Detect which cell encompasses the target text, then output its [x, y] center coordinate. 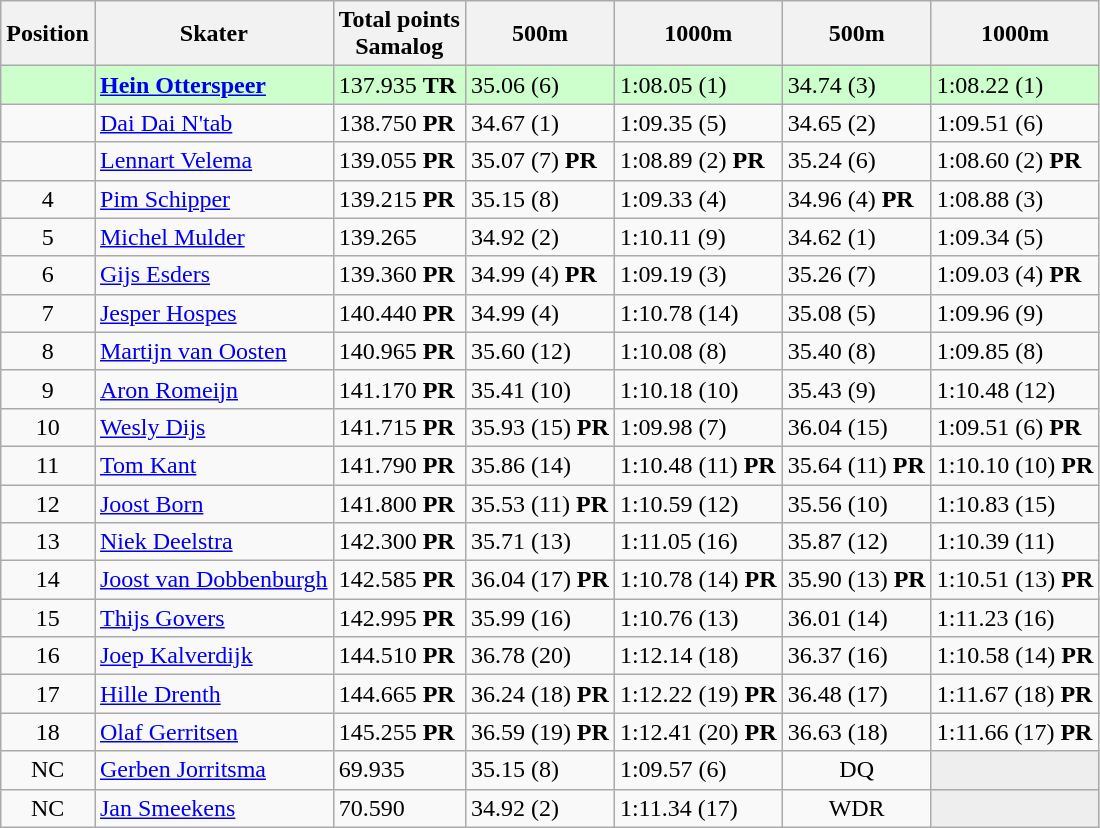
1:08.88 (3) [1015, 199]
1:10.78 (14) PR [698, 580]
69.935 [399, 770]
14 [48, 580]
34.96 (4) PR [856, 199]
141.715 PR [399, 427]
34.74 (3) [856, 85]
1:10.76 (13) [698, 618]
34.67 (1) [540, 123]
1:10.11 (9) [698, 237]
1:08.89 (2) PR [698, 161]
1:11.23 (16) [1015, 618]
1:08.60 (2) PR [1015, 161]
137.935 TR [399, 85]
1:10.08 (8) [698, 351]
1:09.51 (6) PR [1015, 427]
Lennart Velema [214, 161]
1:12.14 (18) [698, 656]
35.90 (13) PR [856, 580]
13 [48, 542]
141.790 PR [399, 465]
Aron Romeijn [214, 389]
144.665 PR [399, 694]
36.48 (17) [856, 694]
36.63 (18) [856, 732]
1:10.78 (14) [698, 313]
1:12.22 (19) PR [698, 694]
Skater [214, 34]
1:09.19 (3) [698, 275]
15 [48, 618]
1:08.22 (1) [1015, 85]
1:10.51 (13) PR [1015, 580]
1:09.96 (9) [1015, 313]
36.24 (18) PR [540, 694]
1:09.57 (6) [698, 770]
Martijn van Oosten [214, 351]
18 [48, 732]
139.265 [399, 237]
1:09.85 (8) [1015, 351]
142.585 PR [399, 580]
36.37 (16) [856, 656]
11 [48, 465]
35.86 (14) [540, 465]
145.255 PR [399, 732]
35.64 (11) PR [856, 465]
35.40 (8) [856, 351]
35.26 (7) [856, 275]
139.215 PR [399, 199]
Olaf Gerritsen [214, 732]
35.71 (13) [540, 542]
Hein Otterspeer [214, 85]
1:09.98 (7) [698, 427]
35.93 (15) PR [540, 427]
35.60 (12) [540, 351]
35.53 (11) PR [540, 503]
7 [48, 313]
1:09.03 (4) PR [1015, 275]
1:11.34 (17) [698, 808]
70.590 [399, 808]
1:10.59 (12) [698, 503]
10 [48, 427]
Dai Dai N'tab [214, 123]
34.99 (4) PR [540, 275]
34.99 (4) [540, 313]
DQ [856, 770]
WDR [856, 808]
35.87 (12) [856, 542]
Thijs Govers [214, 618]
4 [48, 199]
Jesper Hospes [214, 313]
35.41 (10) [540, 389]
34.65 (2) [856, 123]
Wesly Dijs [214, 427]
35.56 (10) [856, 503]
Joost Born [214, 503]
142.995 PR [399, 618]
138.750 PR [399, 123]
Tom Kant [214, 465]
Position [48, 34]
36.04 (17) PR [540, 580]
34.62 (1) [856, 237]
35.43 (9) [856, 389]
Niek Deelstra [214, 542]
1:09.51 (6) [1015, 123]
Joost van Dobbenburgh [214, 580]
Total points Samalog [399, 34]
1:12.41 (20) PR [698, 732]
Pim Schipper [214, 199]
1:10.48 (12) [1015, 389]
1:09.33 (4) [698, 199]
142.300 PR [399, 542]
1:10.58 (14) PR [1015, 656]
141.170 PR [399, 389]
1:08.05 (1) [698, 85]
1:10.83 (15) [1015, 503]
36.78 (20) [540, 656]
36.59 (19) PR [540, 732]
1:11.66 (17) PR [1015, 732]
35.08 (5) [856, 313]
8 [48, 351]
36.01 (14) [856, 618]
140.965 PR [399, 351]
Hille Drenth [214, 694]
16 [48, 656]
141.800 PR [399, 503]
35.24 (6) [856, 161]
Jan Smeekens [214, 808]
6 [48, 275]
9 [48, 389]
1:09.34 (5) [1015, 237]
Gijs Esders [214, 275]
35.99 (16) [540, 618]
Michel Mulder [214, 237]
35.07 (7) PR [540, 161]
140.440 PR [399, 313]
1:10.48 (11) PR [698, 465]
5 [48, 237]
12 [48, 503]
36.04 (15) [856, 427]
1:11.05 (16) [698, 542]
144.510 PR [399, 656]
139.055 PR [399, 161]
17 [48, 694]
Joep Kalverdijk [214, 656]
1:10.18 (10) [698, 389]
1:11.67 (18) PR [1015, 694]
1:09.35 (5) [698, 123]
Gerben Jorritsma [214, 770]
35.06 (6) [540, 85]
1:10.39 (11) [1015, 542]
139.360 PR [399, 275]
1:10.10 (10) PR [1015, 465]
